Return the [X, Y] coordinate for the center point of the cell that contains the specified text.  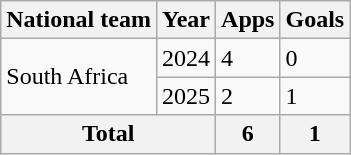
2024 [186, 58]
0 [315, 58]
Year [186, 20]
2 [248, 96]
Total [108, 134]
2025 [186, 96]
6 [248, 134]
4 [248, 58]
South Africa [79, 77]
National team [79, 20]
Apps [248, 20]
Goals [315, 20]
